Return (X, Y) of the center of cell containing provided text 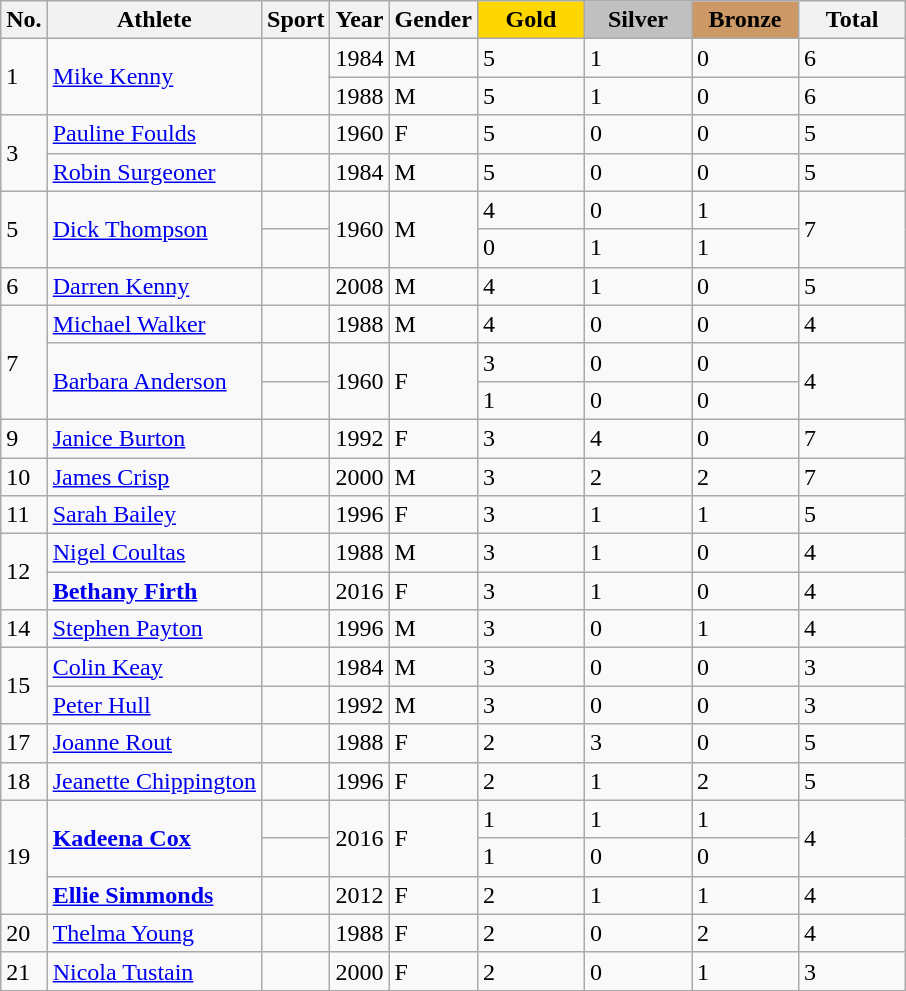
Stephen Payton (154, 629)
Total (852, 20)
Dick Thompson (154, 229)
Sport (296, 20)
Michael Walker (154, 324)
Thelma Young (154, 933)
Athlete (154, 20)
Joanne Rout (154, 743)
19 (24, 857)
Bethany Firth (154, 591)
Nigel Coultas (154, 553)
Kadeena Cox (154, 838)
Gender (433, 20)
Ellie Simmonds (154, 895)
20 (24, 933)
2012 (360, 895)
Jeanette Chippington (154, 781)
Barbara Anderson (154, 381)
Peter Hull (154, 705)
Pauline Foulds (154, 134)
Gold (530, 20)
21 (24, 971)
Mike Kenny (154, 77)
Silver (638, 20)
Nicola Tustain (154, 971)
James Crisp (154, 477)
15 (24, 686)
Colin Keay (154, 667)
9 (24, 438)
Robin Surgeoner (154, 172)
Janice Burton (154, 438)
Sarah Bailey (154, 515)
Bronze (746, 20)
No. (24, 20)
Darren Kenny (154, 286)
14 (24, 629)
Year (360, 20)
2008 (360, 286)
17 (24, 743)
18 (24, 781)
10 (24, 477)
11 (24, 515)
12 (24, 572)
